Find where the given text appears and provide that cell's center as [x, y] coordinate. 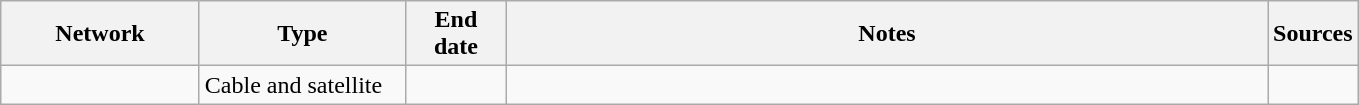
End date [456, 34]
Type [302, 34]
Notes [886, 34]
Network [100, 34]
Sources [1314, 34]
Cable and satellite [302, 85]
